Scan for the cell matching the given text and deliver its (X, Y) coordinate at center. 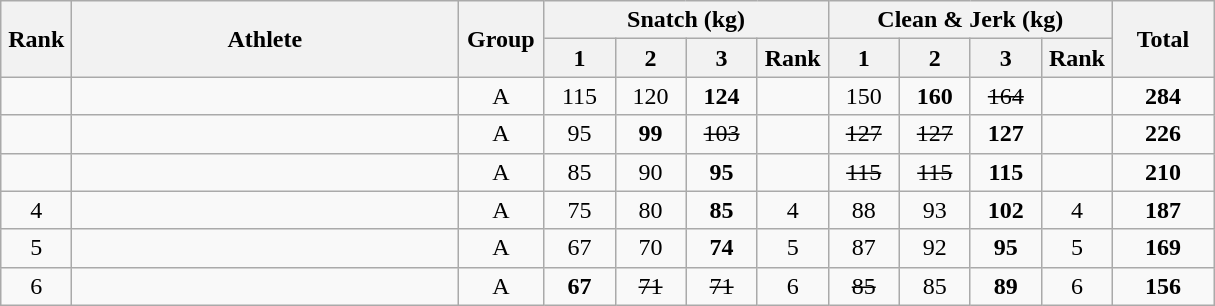
Athlete (265, 39)
92 (934, 248)
150 (864, 96)
80 (650, 210)
90 (650, 172)
284 (1162, 96)
99 (650, 134)
164 (1006, 96)
Group (501, 39)
169 (1162, 248)
93 (934, 210)
88 (864, 210)
103 (722, 134)
210 (1162, 172)
89 (1006, 286)
226 (1162, 134)
70 (650, 248)
156 (1162, 286)
120 (650, 96)
Total (1162, 39)
87 (864, 248)
Clean & Jerk (kg) (970, 20)
187 (1162, 210)
160 (934, 96)
75 (580, 210)
102 (1006, 210)
Snatch (kg) (686, 20)
74 (722, 248)
124 (722, 96)
